Pinpoint the cell where the given text exists, returning its (X, Y) midpoint coordinate. 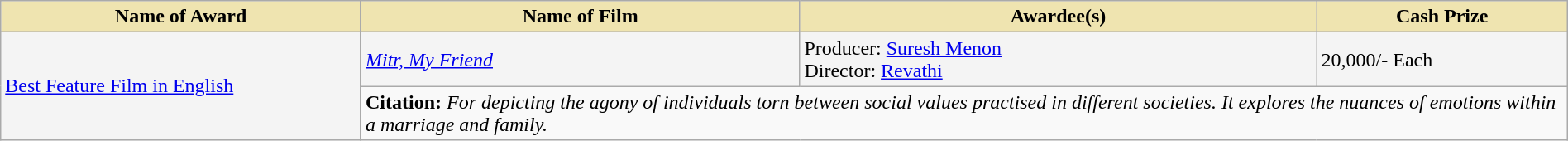
20,000/- Each (1442, 60)
Awardee(s) (1059, 17)
Mitr, My Friend (580, 60)
Producer: Suresh MenonDirector: Revathi (1059, 60)
Name of Film (580, 17)
Best Feature Film in English (181, 86)
Name of Award (181, 17)
Cash Prize (1442, 17)
